Find where the given text appears and provide that cell's center as (x, y) coordinate. 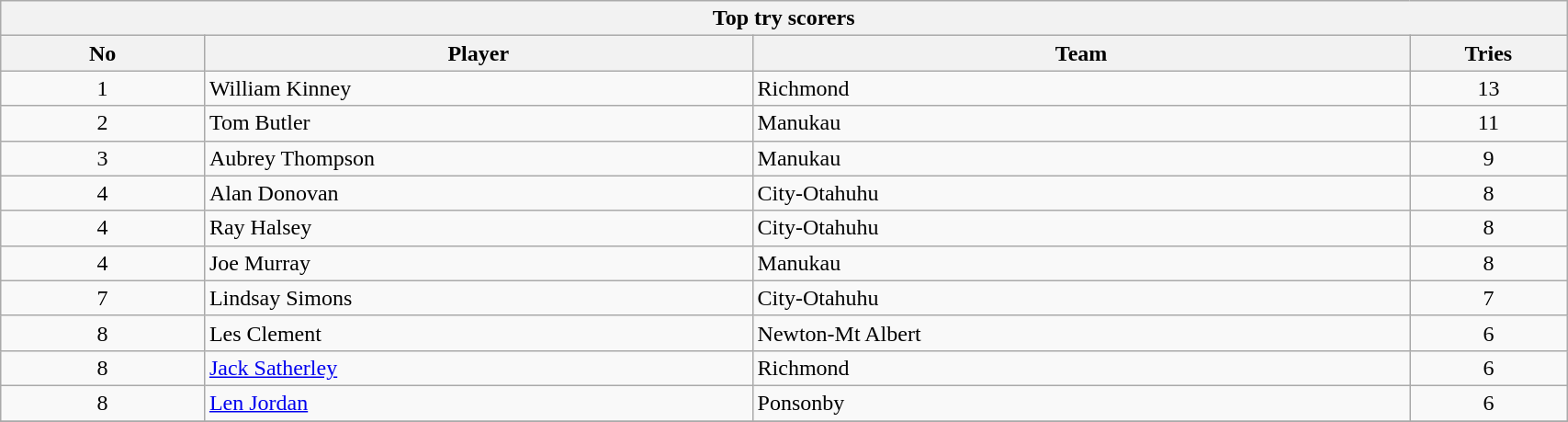
Joe Murray (478, 263)
No (103, 53)
11 (1488, 123)
Len Jordan (478, 403)
Newton-Mt Albert (1081, 333)
Lindsay Simons (478, 298)
Alan Donovan (478, 193)
Player (478, 53)
Aubrey Thompson (478, 158)
Tries (1488, 53)
3 (103, 158)
2 (103, 123)
Ray Halsey (478, 228)
13 (1488, 88)
Team (1081, 53)
Les Clement (478, 333)
9 (1488, 158)
William Kinney (478, 88)
1 (103, 88)
Ponsonby (1081, 403)
Top try scorers (784, 18)
Jack Satherley (478, 368)
Tom Butler (478, 123)
